From the cell containing the given text, extract its center point as (X, Y) coordinate. 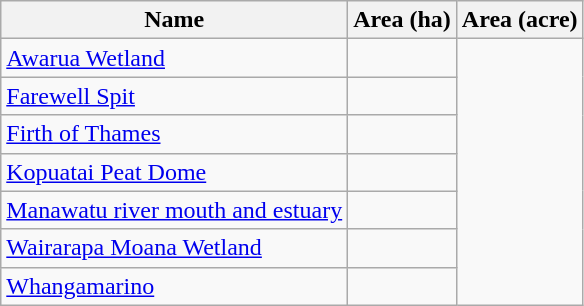
Awarua Wetland (174, 58)
Name (174, 20)
Wairarapa Moana Wetland (174, 248)
Kopuatai Peat Dome (174, 172)
Farewell Spit (174, 96)
Whangamarino (174, 286)
Manawatu river mouth and estuary (174, 210)
Firth of Thames (174, 134)
Area (ha) (402, 20)
Area (acre) (520, 20)
